Determine the (x, y) coordinate at the center of the cell enclosing the given text.  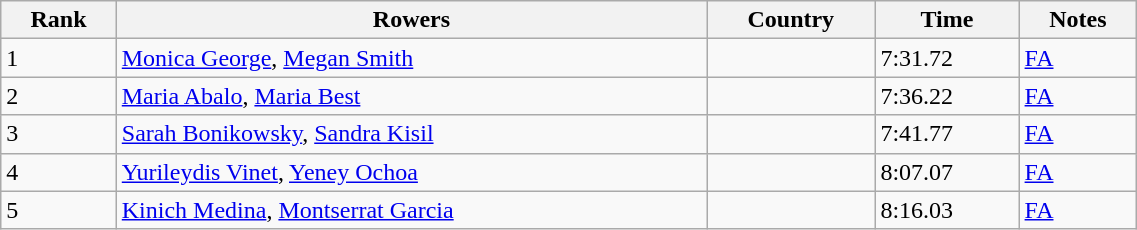
2 (59, 96)
Maria Abalo, Maria Best (411, 96)
Time (947, 20)
4 (59, 172)
3 (59, 134)
8:07.07 (947, 172)
7:41.77 (947, 134)
Rank (59, 20)
Monica George, Megan Smith (411, 58)
Yurileydis Vinet, Yeney Ochoa (411, 172)
1 (59, 58)
Notes (1078, 20)
7:31.72 (947, 58)
5 (59, 210)
7:36.22 (947, 96)
Sarah Bonikowsky, Sandra Kisil (411, 134)
Kinich Medina, Montserrat Garcia (411, 210)
Country (791, 20)
8:16.03 (947, 210)
Rowers (411, 20)
